Capture the cell that displays the provided text and extract its (x, y) central coordinate. 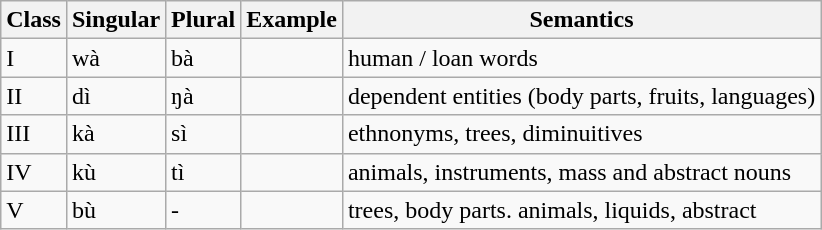
sì (204, 134)
IV (34, 172)
kà (116, 134)
animals, instruments, mass and abstract nouns (581, 172)
kù (116, 172)
Example (292, 20)
bà (204, 58)
II (34, 96)
V (34, 210)
trees, body parts. animals, liquids, abstract (581, 210)
dependent entities (body parts, fruits, languages) (581, 96)
I (34, 58)
Singular (116, 20)
ethnonyms, trees, diminuitives (581, 134)
wà (116, 58)
bù (116, 210)
tì (204, 172)
- (204, 210)
Semantics (581, 20)
ŋà (204, 96)
Plural (204, 20)
III (34, 134)
human / loan words (581, 58)
Class (34, 20)
dì (116, 96)
